Extract the [x, y] coordinate from the center of the cell holding the provided text.  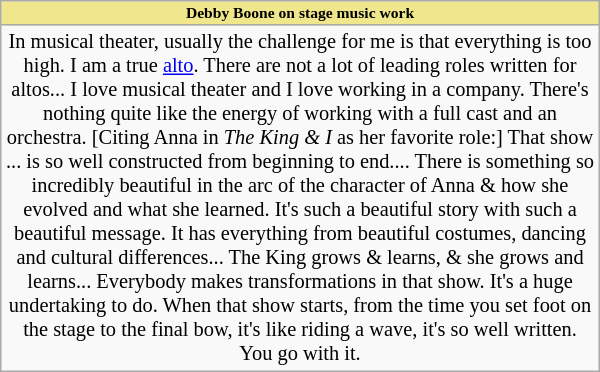
Debby Boone on stage music work [300, 13]
